Return (x, y) of the center of cell containing provided text 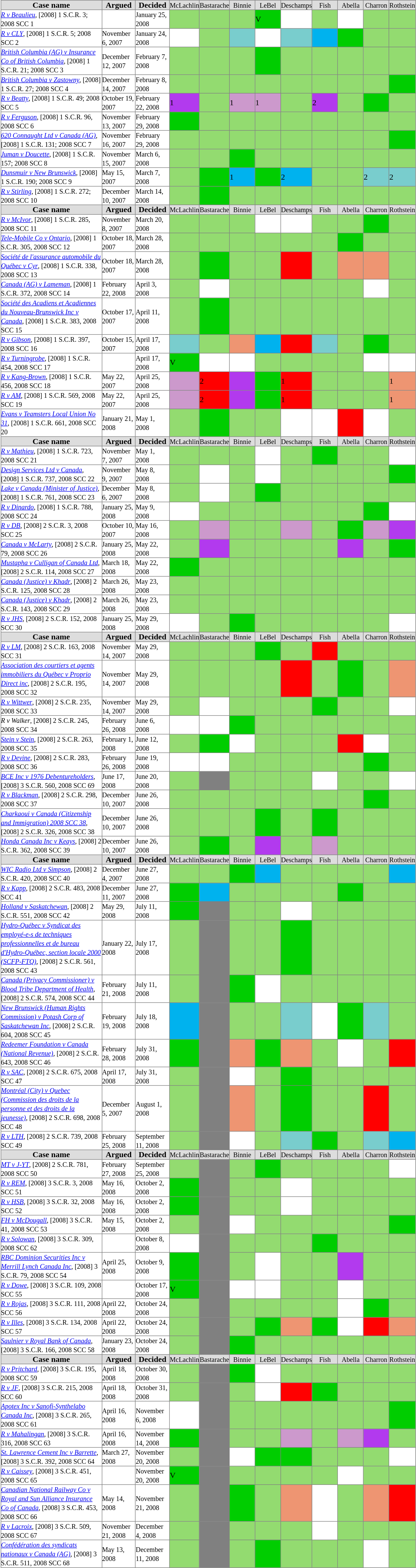
November 14, 2008 (152, 1438)
R v SAC, [2008] 2 S.C.R. 675, 2008 SCC 47 (51, 1076)
January 24, 2008 (152, 38)
R v Illes, [2008] 3 S.C.R. 134, 2008 SCC 57 (51, 1327)
October 9, 2008 (152, 1266)
Canada (AG) v Lameman, [2008] 1 S.C.R. 372, 2008 SCC 14 (51, 289)
R v Mathieu, [2008] 1 S.C.R. 723, 2008 SCC 21 (51, 455)
R v Caissey, [2008] 3 S.C.R. 451, 2008 SCC 65 (51, 1476)
MT v J‑YT, [2008] 2 S.C.R. 781, 2008 SCC 50 (51, 1169)
December 14, 2007 (119, 84)
April 11, 2008 (152, 316)
R v Gibson, [2008] 1 S.C.R. 397, 2008 SCC 16 (51, 344)
BCE Inc v 1976 Debentureholders, [2008] 3 S.C.R. 560, 2008 SCC 69 (51, 781)
R v CLY, [2008] 1 S.C.R. 5; 2008 SCC 2 (51, 38)
October 8, 2008 (152, 1243)
October 17, 2007 (119, 316)
May 15, 2007 (119, 177)
August 1, 2008 (152, 1108)
R v Turningrobe, [2008] 1 S.C.R. 454, 2008 SCC 17 (51, 363)
Canada (Privacy Commissioner) v Blood Tribe Department of Health, [2008] 2 S.C.R. 574, 2008 SCC 44 (51, 989)
December 11, 2007 (119, 892)
R v JF, [2008] 3 S.C.R. 215, 2008 SCC 60 (51, 1392)
May 13, 2008 (119, 1554)
February 19, 2008 (119, 1021)
October 17, 2008 (152, 1290)
R v Wittwer, [2008] 2 S.C.R. 235, 2008 SCC 33 (51, 706)
R v LM, [2008] 2 S.C.R. 163, 2008 SCC 31 (51, 651)
March 14, 2008 (152, 196)
March 18, 2008 (119, 567)
April 3, 2008 (152, 289)
Holland v Saskatchewan, [2008] 2 S.C.R. 551, 2008 SCC 42 (51, 911)
R v Stirling, [2008] 1 S.C.R. 272; 2008 SCC 10 (51, 196)
June 20, 2008 (152, 781)
June 6, 2008 (152, 725)
Tele‑Mobile Co v Ontario, [2008] 1 S.C.R. 305, 2008 SCC 12 (51, 242)
R v AM, [2008] 1 S.C.R. 569, 2008 SCC 19 (51, 400)
October 19, 2007 (119, 103)
November 6, 2007 (119, 38)
October 15, 2007 (119, 344)
Charkaoui v Canada (Citizenship and Immigration) 2008 SCC 38, [2008] 2 S.C.R. 326, 2008 SCC 38 (51, 822)
July 18, 2008 (152, 1021)
November 7, 2007 (119, 455)
November 15, 2007 (119, 159)
February 28, 2008 (119, 1053)
RBC Dominion Securities Inc v Merrill Lynch Canada Inc, [2008] 3 S.C.R. 79, 2008 SCC 54 (51, 1266)
R v REM, [2008] 3 S.C.R. 3, 2008 SCC 51 (51, 1187)
British Columbia v Zastowny, [2008] 1 S.C.R. 27; 2008 SCC 4 (51, 84)
December 4, 2008 (152, 1531)
December 11, 2008 (152, 1554)
September 11, 2008 (152, 1141)
R v Kang-Brown, [2008] 1 S.C.R. 456, 2008 SCC 18 (51, 381)
March 27, 2008 (119, 1457)
March 7, 2008 (152, 177)
R v McIvor, [2008] 1 S.C.R. 285, 2008 SCC 11 (51, 224)
Canada v McLarty, [2008] 2 S.C.R. 79, 2008 SCC 26 (51, 549)
Dunsmuir v New Brunswick, [2008] 1 S.C.R. 190; 2008 SCC 9 (51, 177)
Mustapha v Culligan of Canada Ltd, [2008] 2 S.C.R. 114, 2008 SCC 27 (51, 567)
Design Services Ltd v Canada, [2008] 1 S.C.R. 737, 2008 SCC 22 (51, 474)
February 7, 2008 (152, 61)
November 16, 2007 (119, 140)
Société des Acadiens et Acadiennes du Nouveau‑Brunswick Inc v Canada, [2008] 1 S.C.R. 383, 2008 SCC 15 (51, 316)
St. Lawrence Cement Inc v Barrette, [2008] 3 S.C.R. 392, 2008 SCC 64 (51, 1457)
December 4, 2007 (119, 874)
January 23, 2008 (119, 1345)
Juman v Doucette, [2008] 1 S.C.R. 157; 2008 SCC 8 (51, 159)
R v Beaulieu, [2008] 1 S.C.R. 3; 2008 SCC 1 (51, 19)
WIC Radio Ltd v Simpson, [2008] 2 S.C.R. 420, 2008 SCC 40 (51, 874)
R v Pritchard, [2008] 3 S.C.R. 195, 2008 SCC 59 (51, 1373)
British Columbia (AG) v Insurance Co of British Columbia, [2008] 1 S.C.R. 21; 2008 SCC 3 (51, 61)
R v Ferguson, [2008] 1 S.C.R. 96, 2008 SCC 6 (51, 121)
R v Devine, [2008] 2 S.C.R. 283, 2008 SCC 36 (51, 762)
R v Beatty, [2008] 1 S.C.R. 49; 2008 SCC 5 (51, 103)
February 8, 2008 (152, 84)
June 12, 2008 (152, 744)
November 6, 2008 (152, 1415)
New Brunswick (Human Rights Commission) v Potash Corp of Saskatchewan Inc, [2008] 2 S.C.R. 604, 2008 SCC 45 (51, 1021)
Canada (Justice) v Khadr, [2008] 2 S.C.R. 143, 2008 SCC 29 (51, 604)
October 31, 2008 (152, 1392)
Confédération des syndicats nationaux v Canada (AG), [2008] 3 S.C.R. 511, 2008 SCC 68 (51, 1554)
Honda Canada Inc v Keays, [2008] 2 S.C.R. 362, 2008 SCC 39 (51, 845)
Canada (Justice) v Khadr, [2008] 2 S.C.R. 125, 2008 SCC 28 (51, 586)
620 Connaught Ltd v Canada (AG), [2008] 1 S.C.R. 131; 2008 SCC 7 (51, 140)
Association des courtiers et agents immobiliers du Québec v Proprio Direct inc, [2008] 2 S.C.R. 195, 2008 SCC 32 (51, 679)
R v JHS, [2008] 2 S.C.R. 152, 2008 SCC 30 (51, 623)
December 5, 2007 (119, 1108)
Saulnier v Royal Bank of Canada, [2008] 3 S.C.R. 166, 2008 SCC 58 (51, 1345)
R v Dinardo, [2008] 1 S.C.R. 788, 2008 SCC 24 (51, 511)
February 1, 2008 (119, 744)
March 20, 2008 (152, 224)
May 14, 2008 (119, 1503)
December 6, 2007 (119, 493)
R v Blackman, [2008] 2 S.C.R. 298, 2008 SCC 37 (51, 799)
R v Walker, [2008] 2 S.C.R. 245, 2008 SCC 34 (51, 725)
September 25, 2008 (152, 1169)
June 17, 2008 (119, 781)
R v LTH, [2008] 2 S.C.R. 739, 2008 SCC 49 (51, 1141)
June 19, 2008 (152, 762)
October 10, 2007 (119, 530)
Apotex Inc v Sanofi‑Synthelabo Canada Inc, [2008] 3 S.C.R. 265, 2008 SCC 61 (51, 1415)
R v Lacroix, [2008] 3 S.C.R. 509, 2008 SCC 67 (51, 1531)
November 13, 2007 (119, 121)
November 9, 2007 (119, 474)
Montréal (City) v Quebec (Commission des droits de la personne et des droits de la jeunesse), [2008] 2 S.C.R. 698, 2008 SCC 48 (51, 1108)
Lake v Canada (Minister of Justice), [2008] 1 S.C.R. 761, 2008 SCC 23 (51, 493)
R v DB, [2008] 2 S.C.R. 3, 2008 SCC 25 (51, 530)
Stein v Stein, [2008] 2 S.C.R. 263, 2008 SCC 35 (51, 744)
February 21, 2008 (119, 989)
January 22, 2008 (119, 948)
December 12, 2007 (119, 61)
May 9, 2008 (152, 511)
R v HSB, [2008] 3 S.C.R. 32, 2008 SCC 52 (51, 1206)
FH v McDougall, [2008] 3 S.C.R. 41, 2008 SCC 53 (51, 1225)
November 8, 2007 (119, 224)
R v Solowan, [2008] 3 S.C.R. 309, 2008 SCC 62 (51, 1243)
Evans v Teamsters Local Union No 31, [2008] 1 S.C.R. 661, 2008 SCC 20 (51, 423)
January 21, 2008 (119, 423)
Société de l'assurance automobile du Québec v Cyr, [2008] 1 S.C.R. 338, 2008 SCC 13 (51, 265)
May 15, 2008 (119, 1225)
R v Rojas, [2008] 3 S.C.R. 111, 2008 SCC 56 (51, 1308)
February 27, 2008 (119, 1169)
R v Mahalingan, [2008] 3 S.C.R. 316, 2008 SCC 63 (51, 1438)
R v Kapp, [2008] 2 S.C.R. 483, 2008 SCC 41 (51, 892)
October 30, 2008 (152, 1373)
March 6, 2008 (152, 159)
Canadian National Railway Co v Royal and Sun Alliance Insurance Co of Canada, [2008] 3 S.C.R. 453, 2008 SCC 66 (51, 1503)
July 17, 2008 (152, 948)
Redeemer Foundation v Canada (National Revenue), [2008] 2 S.C.R. 643, 2008 SCC 46 (51, 1053)
R v Dowe, [2008] 3 S.C.R. 109, 2008 SCC 55 (51, 1290)
February 25, 2008 (119, 1141)
